For the text-containing cell, return its midpoint in [x, y] coordinate format. 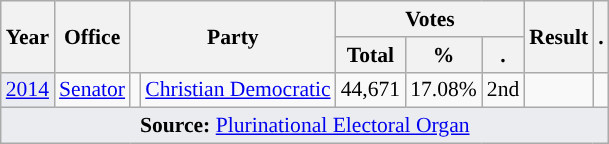
2014 [28, 90]
Year [28, 36]
44,671 [370, 90]
Total [370, 55]
Party [232, 36]
Votes [430, 19]
% [444, 55]
2nd [504, 90]
Office [92, 36]
Result [558, 36]
Source: Plurinational Electoral Organ [305, 126]
17.08% [444, 90]
Christian Democratic [238, 90]
Senator [92, 90]
